Return (X, Y) of the center of cell containing provided text 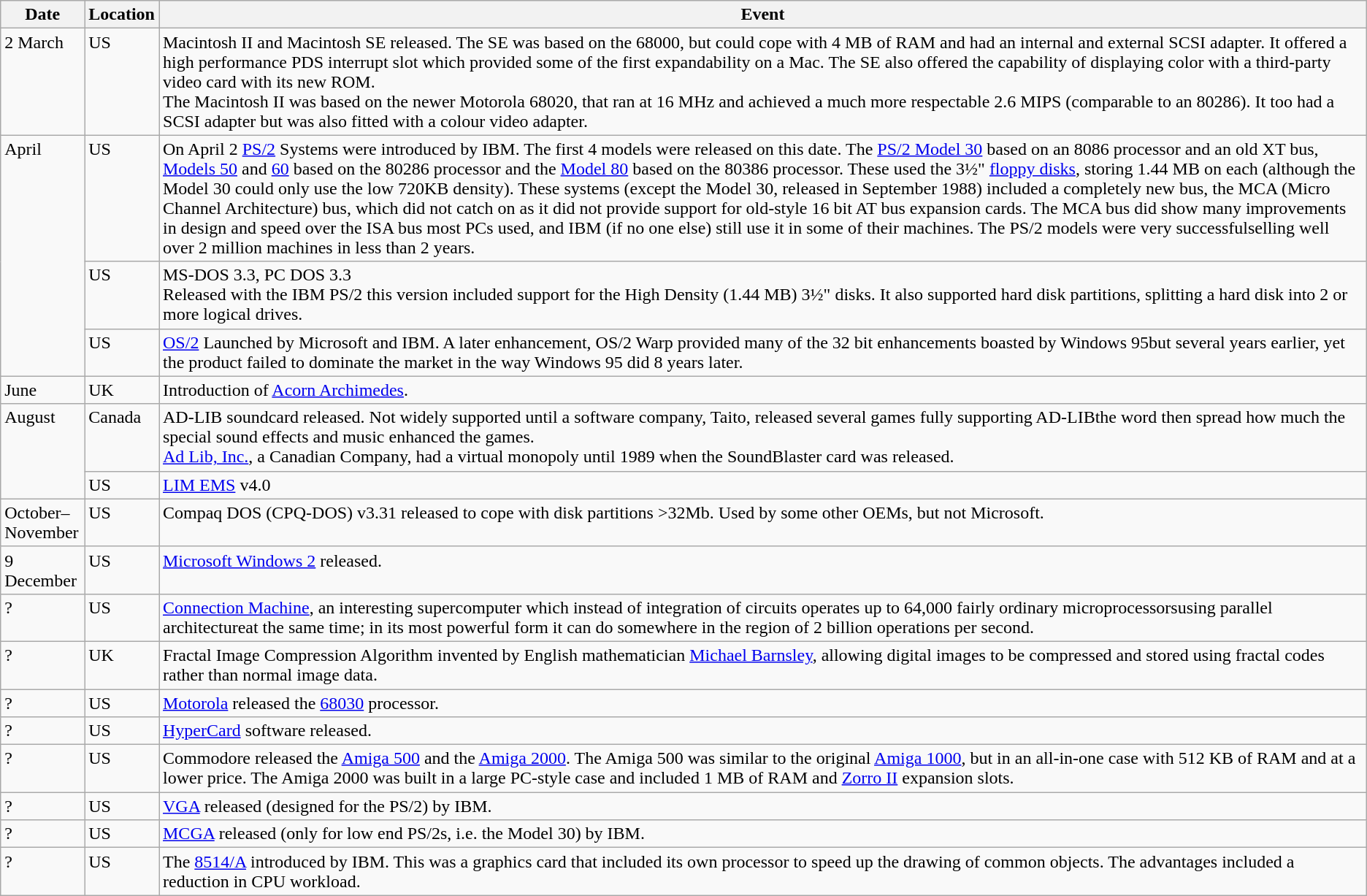
VGA released (designed for the PS/2) by IBM. (763, 806)
LIM EMS v4.0 (763, 485)
Canada (122, 437)
June (42, 390)
Motorola released the 68030 processor. (763, 703)
Compaq DOS (CPQ-DOS) v3.31 released to cope with disk partitions >32Mb. Used by some other OEMs, but not Microsoft. (763, 523)
9 December (42, 570)
August (42, 451)
MCGA released (only for low end PS/2s, i.e. the Model 30) by IBM. (763, 834)
HyperCard software released. (763, 731)
Location (122, 15)
Microsoft Windows 2 released. (763, 570)
2 March (42, 82)
April (42, 256)
Date (42, 15)
Introduction of Acorn Archimedes. (763, 390)
October–November (42, 523)
Event (763, 15)
